Provide the [x, y] coordinate of the cell's center where the given text is located.  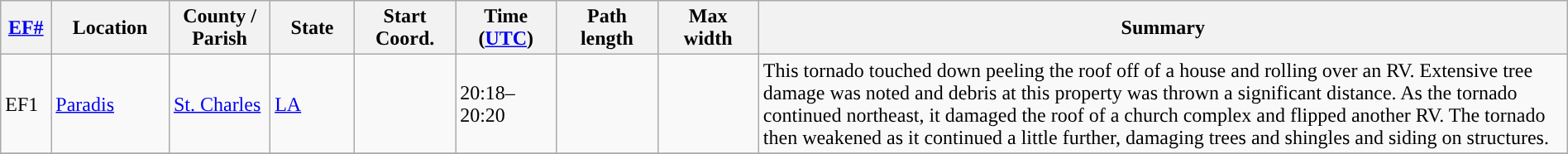
Path length [607, 28]
County / Parish [219, 28]
EF# [26, 28]
Location [111, 28]
20:18–20:20 [506, 104]
LA [313, 104]
St. Charles [219, 104]
State [313, 28]
Start Coord. [404, 28]
Paradis [111, 104]
Summary [1163, 28]
Max width [708, 28]
Time (UTC) [506, 28]
EF1 [26, 104]
